Capture the cell that displays the provided text and extract its [x, y] central coordinate. 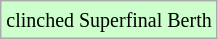
clinched Superfinal Berth [109, 20]
